Pinpoint the cell where the given text exists, returning its [x, y] midpoint coordinate. 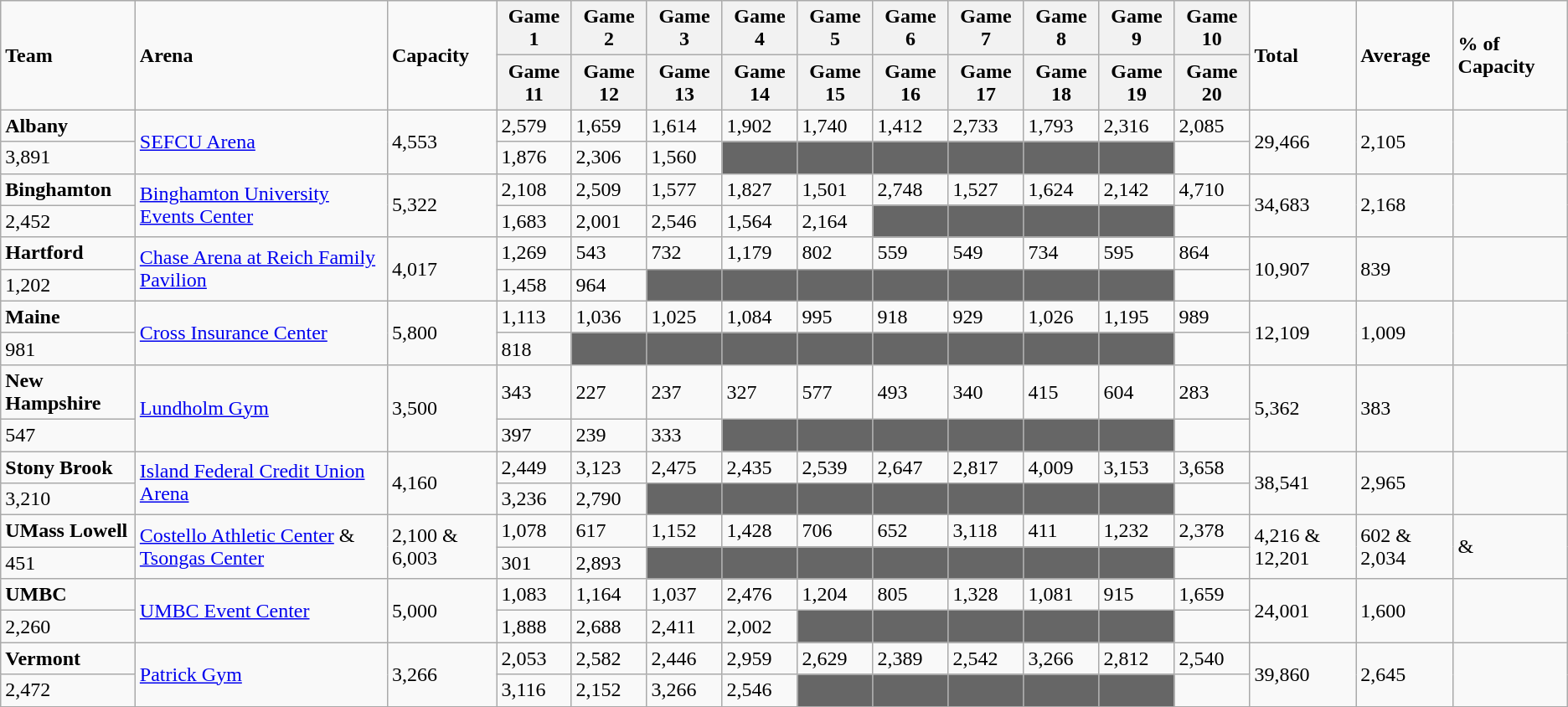
734 [1061, 253]
839 [1405, 269]
547 [69, 435]
2,965 [1405, 483]
2,164 [835, 221]
301 [534, 563]
2,378 [1212, 531]
1,152 [684, 531]
Game 6 [910, 28]
3,153 [1137, 467]
239 [609, 435]
2,893 [609, 563]
Capacity [441, 55]
2,475 [684, 467]
5,362 [1303, 407]
918 [910, 317]
Island Federal Credit Union Arena [261, 483]
2,260 [69, 627]
3,236 [534, 499]
1,564 [760, 221]
2,542 [986, 658]
3,210 [69, 499]
Game 4 [760, 28]
1,827 [760, 189]
2,389 [910, 658]
915 [1137, 595]
Game 16 [910, 82]
5,000 [441, 611]
2,509 [609, 189]
3,116 [534, 690]
343 [534, 392]
1,232 [1137, 531]
2,449 [534, 467]
1,577 [684, 189]
2,142 [1137, 189]
1,202 [69, 285]
602 & 2,034 [1405, 547]
995 [835, 317]
2,316 [1137, 126]
2,001 [609, 221]
1,458 [534, 285]
652 [910, 531]
577 [835, 392]
1,113 [534, 317]
2,152 [609, 690]
2,085 [1212, 126]
2,002 [760, 627]
Total [1303, 55]
24,001 [1303, 611]
Stony Brook [69, 467]
5,322 [441, 205]
543 [609, 253]
Game 19 [1137, 82]
1,164 [609, 595]
5,800 [441, 333]
Game 11 [534, 82]
559 [910, 253]
333 [684, 435]
1,501 [835, 189]
1,328 [986, 595]
Game 13 [684, 82]
Game 1 [534, 28]
2,105 [1405, 142]
1,560 [684, 157]
4,160 [441, 483]
3,891 [69, 157]
805 [910, 595]
10,907 [1303, 269]
493 [910, 392]
1,527 [986, 189]
Patrick Gym [261, 674]
237 [684, 392]
1,009 [1405, 333]
2,168 [1405, 205]
397 [534, 435]
1,204 [835, 595]
818 [534, 348]
SEFCU Arena [261, 142]
1,740 [835, 126]
Game 18 [1061, 82]
604 [1137, 392]
UMBC [69, 595]
706 [835, 531]
Binghamton [69, 189]
4,017 [441, 269]
2,812 [1137, 658]
1,876 [534, 157]
2,645 [1405, 674]
29,466 [1303, 142]
595 [1137, 253]
1,026 [1061, 317]
2,688 [609, 627]
989 [1212, 317]
1,083 [534, 595]
Team [69, 55]
38,541 [1303, 483]
4,553 [441, 142]
981 [69, 348]
3,658 [1212, 467]
1,902 [760, 126]
Game 17 [986, 82]
New Hampshire [69, 392]
Game 14 [760, 82]
12,109 [1303, 333]
2,790 [609, 499]
3,500 [441, 407]
Chase Arena at Reich Family Pavilion [261, 269]
327 [760, 392]
929 [986, 317]
1,624 [1061, 189]
1,078 [534, 531]
Cross Insurance Center [261, 333]
1,179 [760, 253]
2,108 [534, 189]
411 [1061, 531]
Game 9 [1137, 28]
2,582 [609, 658]
Game 10 [1212, 28]
2,411 [684, 627]
2,579 [534, 126]
1,084 [760, 317]
3,123 [609, 467]
451 [69, 563]
1,614 [684, 126]
39,860 [1303, 674]
Game 7 [986, 28]
3,118 [986, 531]
2,540 [1212, 658]
Lundholm Gym [261, 407]
283 [1212, 392]
2,748 [910, 189]
1,037 [684, 595]
Game 12 [609, 82]
4,009 [1061, 467]
1,036 [609, 317]
Game 20 [1212, 82]
2,539 [835, 467]
UMBC Event Center [261, 611]
Game 2 [609, 28]
1,269 [534, 253]
Game 15 [835, 82]
Albany [69, 126]
1,025 [684, 317]
Average [1405, 55]
4,216 & 12,201 [1303, 547]
Maine [69, 317]
964 [609, 285]
2,452 [69, 221]
1,600 [1405, 611]
1,888 [534, 627]
2,733 [986, 126]
% of Capacity [1510, 55]
Vermont [69, 658]
Game 3 [684, 28]
802 [835, 253]
1,081 [1061, 595]
549 [986, 253]
864 [1212, 253]
Hartford [69, 253]
2,435 [760, 467]
340 [986, 392]
2,959 [760, 658]
415 [1061, 392]
383 [1405, 407]
732 [684, 253]
1,195 [1137, 317]
2,472 [69, 690]
Game 8 [1061, 28]
2,476 [760, 595]
Costello Athletic Center & Tsongas Center [261, 547]
UMass Lowell [69, 531]
Binghamton University Events Center [261, 205]
1,412 [910, 126]
2,647 [910, 467]
Game 5 [835, 28]
& [1510, 547]
2,629 [835, 658]
227 [609, 392]
Arena [261, 55]
1,793 [1061, 126]
34,683 [1303, 205]
4,710 [1212, 189]
2,446 [684, 658]
2,817 [986, 467]
617 [609, 531]
1,428 [760, 531]
2,053 [534, 658]
1,683 [534, 221]
2,306 [609, 157]
2,100 & 6,003 [441, 547]
